Identify which cell holds the provided text, then report its [X, Y] central coordinate. 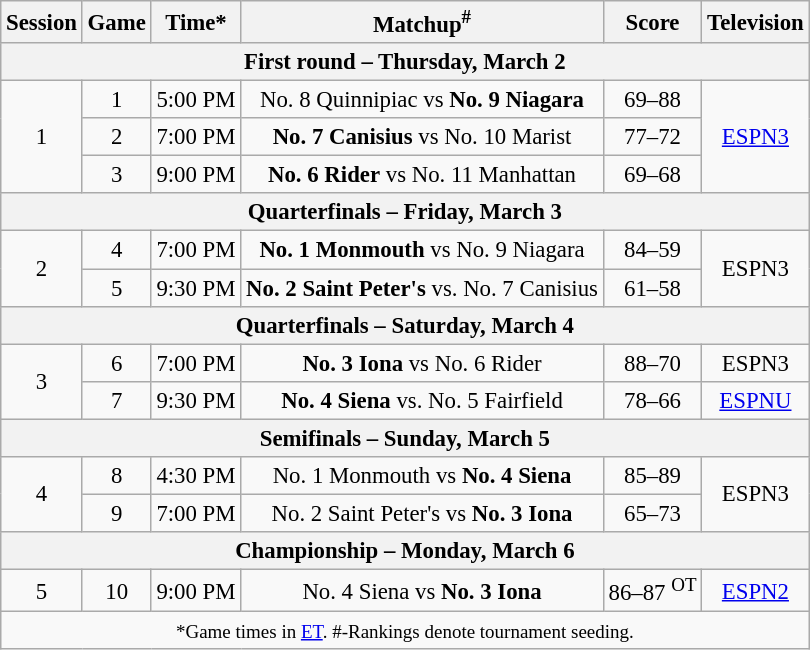
No. 4 Siena vs. No. 5 Fairfield [422, 400]
No. 2 Saint Peter's vs No. 3 Iona [422, 513]
Score [652, 22]
Semifinals – Sunday, March 5 [405, 438]
Championship – Monday, March 6 [405, 551]
88–70 [652, 363]
No. 1 Monmouth vs No. 9 Niagara [422, 250]
Matchup# [422, 22]
No. 2 Saint Peter's vs. No. 7 Canisius [422, 288]
*Game times in ET. #-Rankings denote tournament seeding. [405, 631]
6 [116, 363]
77–72 [652, 137]
Time* [196, 22]
5:00 PM [196, 100]
85–89 [652, 476]
No. 8 Quinnipiac vs No. 9 Niagara [422, 100]
Television [756, 22]
84–59 [652, 250]
Quarterfinals – Saturday, March 4 [405, 325]
First round – Thursday, March 2 [405, 62]
No. 3 Iona vs No. 6 Rider [422, 363]
Game [116, 22]
65–73 [652, 513]
69–88 [652, 100]
Session [42, 22]
61–58 [652, 288]
ESPNU [756, 400]
No. 4 Siena vs No. 3 Iona [422, 590]
No. 6 Rider vs No. 11 Manhattan [422, 175]
69–68 [652, 175]
8 [116, 476]
ESPN2 [756, 590]
No. 1 Monmouth vs No. 4 Siena [422, 476]
9 [116, 513]
10 [116, 590]
No. 7 Canisius vs No. 10 Marist [422, 137]
7 [116, 400]
86–87 OT [652, 590]
78–66 [652, 400]
4:30 PM [196, 476]
Quarterfinals – Friday, March 3 [405, 213]
